Pinpoint the cell where the given text exists, returning its [x, y] midpoint coordinate. 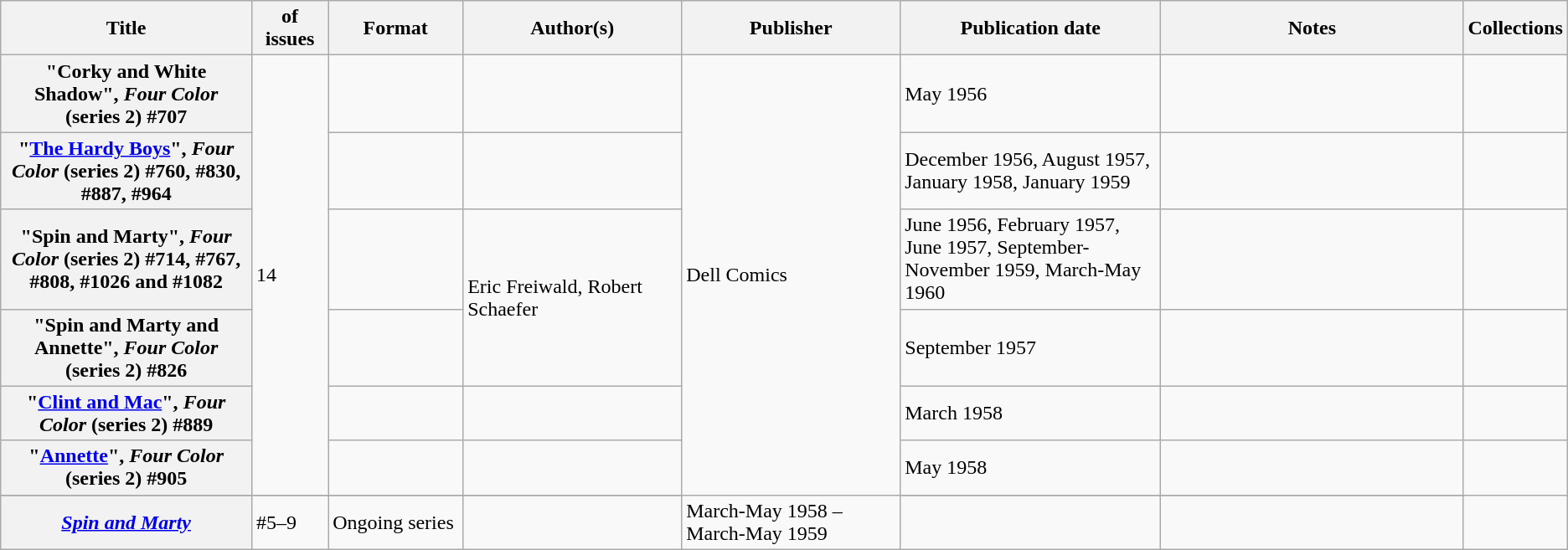
June 1956, February 1957, June 1957, September-November 1959, March-May 1960 [1030, 260]
Notes [1312, 28]
March-May 1958 – March-May 1959 [791, 522]
"Spin and Marty", Four Color (series 2) #714, #767, #808, #1026 and #1082 [126, 260]
"Annette", Four Color (series 2) #905 [126, 467]
December 1956, August 1957, January 1958, January 1959 [1030, 171]
Publication date [1030, 28]
Spin and Marty [126, 522]
Dell Comics [791, 275]
Title [126, 28]
Eric Freiwald, Robert Schaefer [573, 298]
#5–9 [290, 522]
"The Hardy Boys", Four Color (series 2) #760, #830, #887, #964 [126, 171]
September 1957 [1030, 347]
Author(s) [573, 28]
May 1958 [1030, 467]
14 [290, 275]
"Spin and Marty and Annette", Four Color (series 2) #826 [126, 347]
Ongoing series [395, 522]
Format [395, 28]
"Clint and Mac", Four Color (series 2) #889 [126, 414]
May 1956 [1030, 94]
March 1958 [1030, 414]
"Corky and White Shadow", Four Color (series 2) #707 [126, 94]
Publisher [791, 28]
Collections [1515, 28]
of issues [290, 28]
